Pinpoint the cell where the given text exists, returning its (x, y) midpoint coordinate. 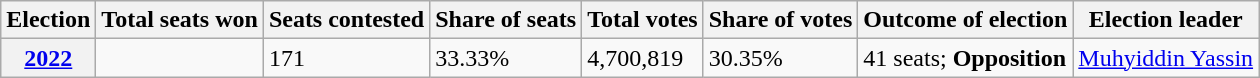
Election leader (1166, 20)
Share of seats (506, 20)
33.33% (506, 58)
Seats contested (346, 20)
171 (346, 58)
Share of votes (780, 20)
Outcome of election (966, 20)
Muhyiddin Yassin (1166, 58)
2022 (48, 58)
30.35% (780, 58)
4,700,819 (643, 58)
Total votes (643, 20)
41 seats; Opposition (966, 58)
Election (48, 20)
Total seats won (180, 20)
